Search for the cell housing the specified text and yield its [x, y] center coordinate. 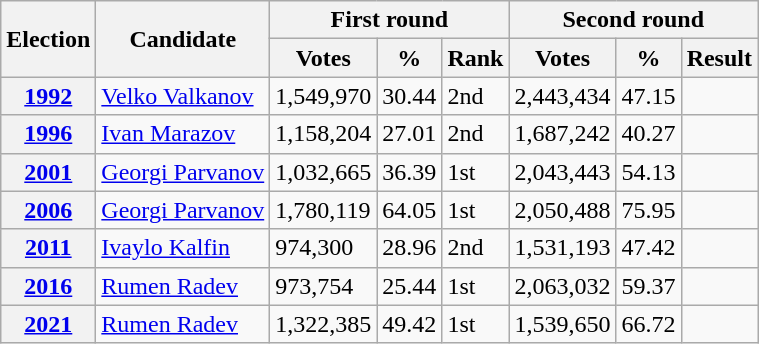
2011 [48, 248]
27.01 [410, 134]
49.42 [410, 324]
Velko Valkanov [183, 96]
64.05 [410, 210]
47.42 [648, 248]
Candidate [183, 39]
1992 [48, 96]
59.37 [648, 286]
1,687,242 [562, 134]
54.13 [648, 172]
First round [390, 20]
2021 [48, 324]
1,322,385 [324, 324]
1996 [48, 134]
1,032,665 [324, 172]
2,063,032 [562, 286]
1,780,119 [324, 210]
973,754 [324, 286]
2001 [48, 172]
36.39 [410, 172]
Ivan Marazov [183, 134]
Ivaylo Kalfin [183, 248]
47.15 [648, 96]
25.44 [410, 286]
75.95 [648, 210]
30.44 [410, 96]
66.72 [648, 324]
974,300 [324, 248]
2016 [48, 286]
2,043,443 [562, 172]
1,549,970 [324, 96]
1,539,650 [562, 324]
Result [719, 58]
Rank [476, 58]
Election [48, 39]
28.96 [410, 248]
2006 [48, 210]
40.27 [648, 134]
2,050,488 [562, 210]
Second round [634, 20]
2,443,434 [562, 96]
1,158,204 [324, 134]
1,531,193 [562, 248]
